Detect which cell encompasses the target text, then output its (x, y) center coordinate. 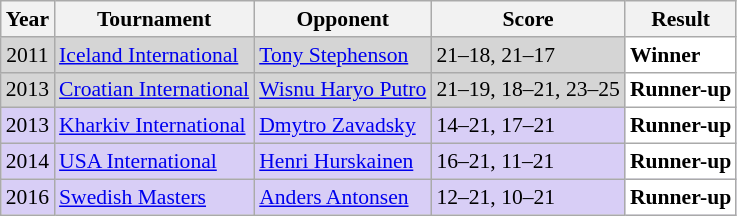
Dmytro Zavadsky (342, 126)
Result (680, 19)
USA International (154, 162)
Year (28, 19)
Opponent (342, 19)
Tony Stephenson (342, 55)
Iceland International (154, 55)
Croatian International (154, 90)
2016 (28, 197)
14–21, 17–21 (528, 126)
21–19, 18–21, 23–25 (528, 90)
Kharkiv International (154, 126)
Henri Hurskainen (342, 162)
21–18, 21–17 (528, 55)
Wisnu Haryo Putro (342, 90)
Score (528, 19)
12–21, 10–21 (528, 197)
Tournament (154, 19)
Winner (680, 55)
Swedish Masters (154, 197)
Anders Antonsen (342, 197)
16–21, 11–21 (528, 162)
2011 (28, 55)
2014 (28, 162)
